Locate the cell with the specified text and output its [X, Y] center coordinate. 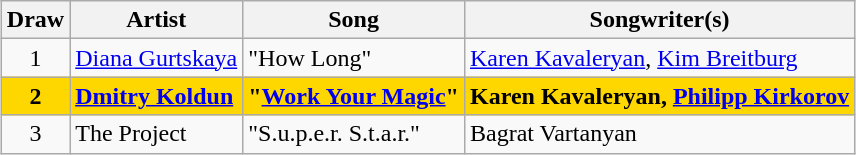
Artist [156, 20]
"Work Your Magic" [354, 96]
Karen Kavaleryan, Kim Breitburg [659, 58]
Song [354, 20]
3 [35, 134]
Dmitry Koldun [156, 96]
Draw [35, 20]
Diana Gurtskaya [156, 58]
Bagrat Vartanyan [659, 134]
2 [35, 96]
1 [35, 58]
Karen Kavaleryan, Philipp Kirkorov [659, 96]
The Project [156, 134]
"S.u.p.e.r. S.t.a.r." [354, 134]
Songwriter(s) [659, 20]
"How Long" [354, 58]
